From the cell containing the given text, extract its center point as [X, Y] coordinate. 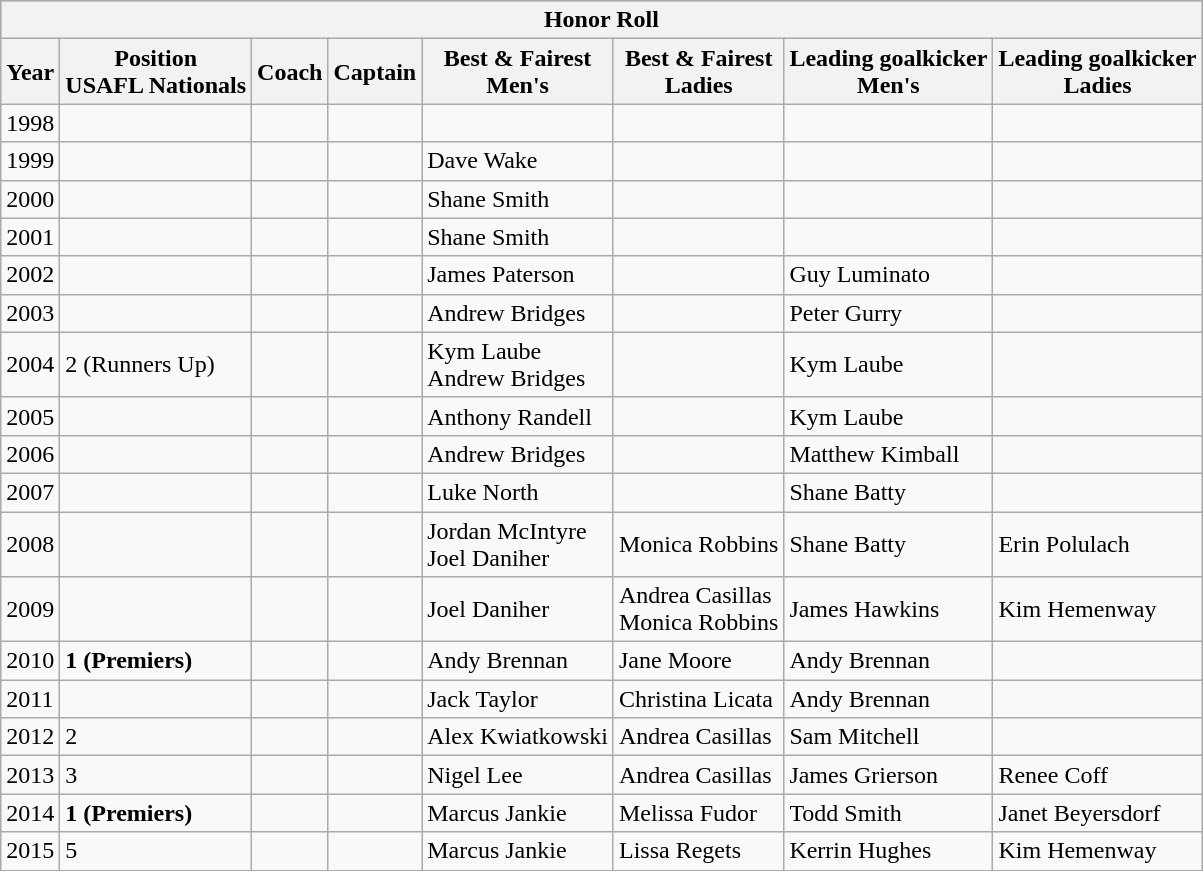
1999 [30, 161]
2008 [30, 544]
Matthew Kimball [888, 454]
PositionUSAFL Nationals [156, 72]
Kym LaubeAndrew Bridges [518, 364]
2003 [30, 313]
Renee Coff [1098, 775]
James Hawkins [888, 610]
Joel Daniher [518, 610]
Monica Robbins [698, 544]
Best & FairestLadies [698, 72]
3 [156, 775]
2014 [30, 813]
Janet Beyersdorf [1098, 813]
2015 [30, 851]
2011 [30, 699]
Erin Polulach [1098, 544]
1998 [30, 123]
2 [156, 737]
Leading goalkickerMen's [888, 72]
2001 [30, 237]
2013 [30, 775]
Honor Roll [602, 20]
Todd Smith [888, 813]
Lissa Regets [698, 851]
2000 [30, 199]
2007 [30, 492]
Nigel Lee [518, 775]
2005 [30, 416]
Anthony Randell [518, 416]
2 (Runners Up) [156, 364]
Jordan McIntyreJoel Daniher [518, 544]
James Grierson [888, 775]
Guy Luminato [888, 275]
Kerrin Hughes [888, 851]
2009 [30, 610]
2010 [30, 661]
Melissa Fudor [698, 813]
2006 [30, 454]
Dave Wake [518, 161]
Captain [375, 72]
Best & FairestMen's [518, 72]
Year [30, 72]
5 [156, 851]
James Paterson [518, 275]
Jane Moore [698, 661]
Sam Mitchell [888, 737]
Christina Licata [698, 699]
Coach [290, 72]
Alex Kwiatkowski [518, 737]
2004 [30, 364]
Leading goalkickerLadies [1098, 72]
Andrea CasillasMonica Robbins [698, 610]
2002 [30, 275]
Peter Gurry [888, 313]
Jack Taylor [518, 699]
Luke North [518, 492]
2012 [30, 737]
